Scan for the cell matching the given text and deliver its [x, y] coordinate at center. 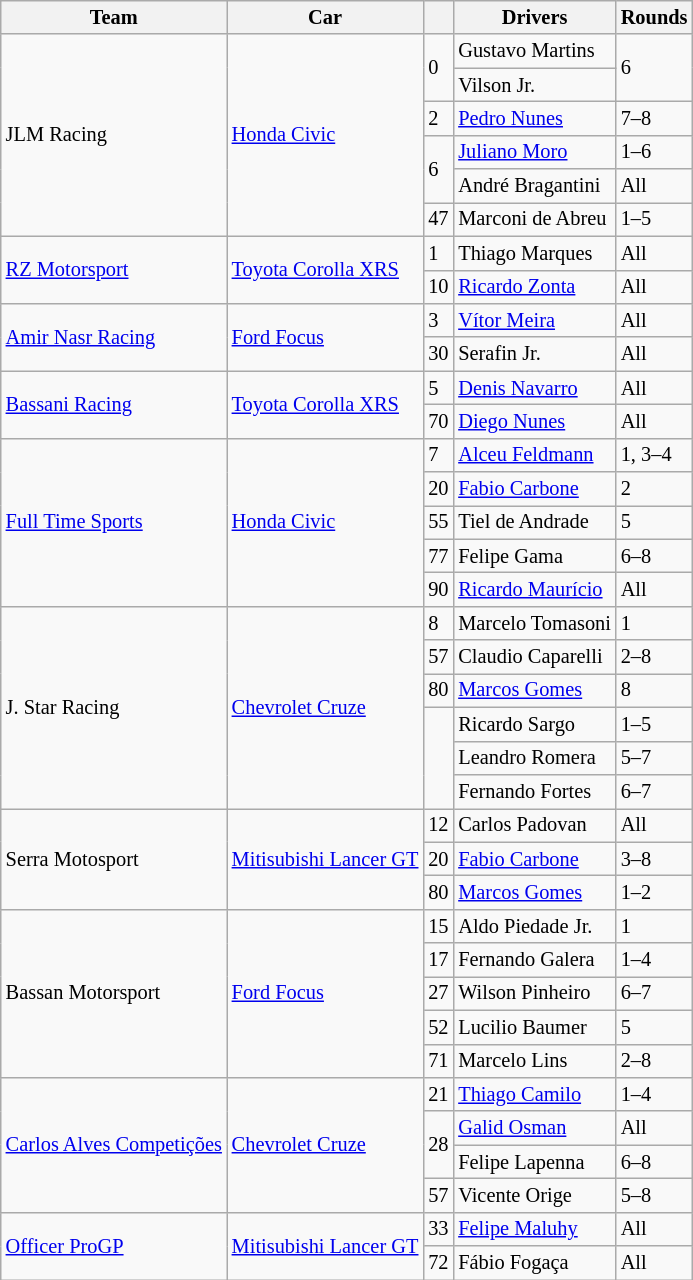
André Bragantini [534, 186]
Thiago Marques [534, 253]
Vicente Orige [534, 1195]
Pedro Nunes [534, 118]
10 [438, 287]
1–6 [654, 152]
Ricardo Zonta [534, 287]
Aldo Piedade Jr. [534, 926]
J. Star Racing [114, 707]
Ricardo Maurício [534, 589]
27 [438, 993]
Gustavo Martins [534, 51]
5–8 [654, 1195]
Felipe Gama [534, 556]
47 [438, 219]
Bassan Motorsport [114, 993]
7–8 [654, 118]
Amir Nasr Racing [114, 336]
Alceu Feldmann [534, 455]
Fernando Fortes [534, 791]
Tiel de Andrade [534, 522]
Juliano Moro [534, 152]
1–2 [654, 892]
Serra Motosport [114, 858]
Claudio Caparelli [534, 657]
Fábio Fogaça [534, 1263]
Wilson Pinheiro [534, 993]
Leandro Romera [534, 758]
5–7 [654, 758]
71 [438, 1061]
12 [438, 825]
Marcelo Lins [534, 1061]
30 [438, 354]
90 [438, 589]
1, 3–4 [654, 455]
Carlos Padovan [534, 825]
Carlos Alves Competições [114, 1144]
72 [438, 1263]
Vilson Jr. [534, 85]
Bassani Racing [114, 404]
28 [438, 1144]
7 [438, 455]
Lucilio Baumer [534, 1027]
Marcelo Tomasoni [534, 623]
15 [438, 926]
21 [438, 1094]
Rounds [654, 17]
Diego Nunes [534, 421]
Ricardo Sargo [534, 724]
33 [438, 1229]
Team [114, 17]
17 [438, 960]
Felipe Lapenna [534, 1162]
3–8 [654, 859]
JLM Racing [114, 135]
Fernando Galera [534, 960]
RZ Motorsport [114, 270]
3 [438, 320]
Car [326, 17]
0 [438, 68]
Galid Osman [534, 1128]
Officer ProGP [114, 1246]
Drivers [534, 17]
Vítor Meira [534, 320]
70 [438, 421]
Marconi de Abreu [534, 219]
55 [438, 522]
Denis Navarro [534, 388]
52 [438, 1027]
Serafin Jr. [534, 354]
77 [438, 556]
Thiago Camilo [534, 1094]
Full Time Sports [114, 522]
Felipe Maluhy [534, 1229]
